Pinpoint the cell where the given text exists, returning its [x, y] midpoint coordinate. 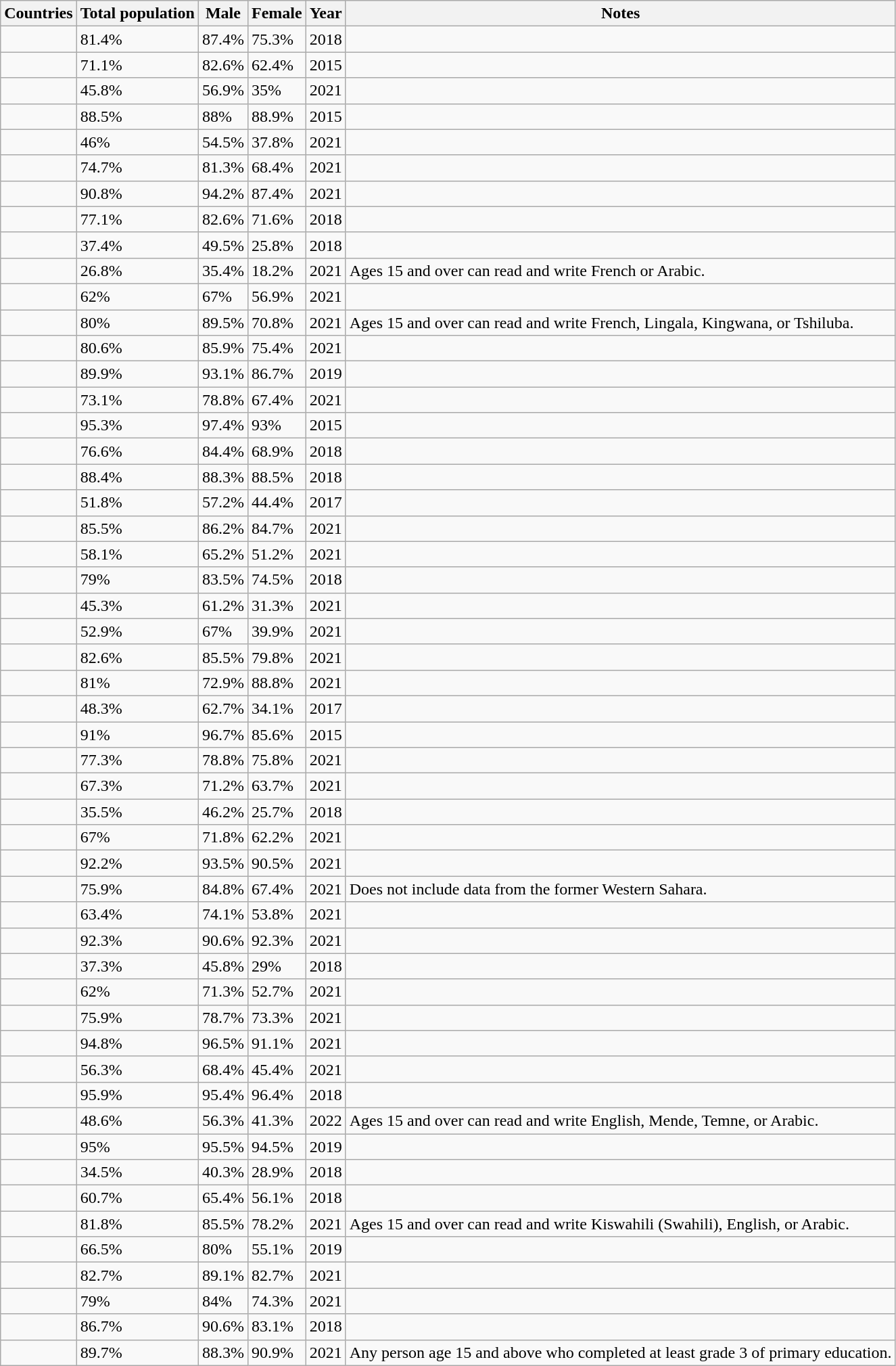
67.3% [137, 786]
78.2% [277, 1224]
49.5% [223, 245]
88.9% [277, 116]
92.2% [137, 863]
91.1% [277, 1043]
Year [326, 14]
65.4% [223, 1198]
94.5% [277, 1147]
85.6% [277, 734]
71.8% [223, 838]
81.8% [137, 1224]
Ages 15 and over can read and write English, Mende, Temne, or Arabic. [621, 1120]
81.4% [137, 39]
54.5% [223, 142]
84.4% [223, 451]
60.7% [137, 1198]
83.1% [277, 1327]
93.5% [223, 863]
88% [223, 116]
2022 [326, 1120]
Countries [39, 14]
62.4% [277, 65]
81% [137, 683]
28.9% [277, 1173]
95.4% [223, 1095]
70.8% [277, 323]
72.9% [223, 683]
73.3% [277, 1018]
74.3% [277, 1301]
26.8% [137, 271]
84% [223, 1301]
46% [137, 142]
25.8% [277, 245]
37.4% [137, 245]
79.8% [277, 657]
51.2% [277, 554]
74.7% [137, 168]
Female [277, 14]
Total population [137, 14]
Male [223, 14]
77.3% [137, 760]
90.8% [137, 193]
86.2% [223, 528]
18.2% [277, 271]
63.4% [137, 915]
35% [277, 91]
66.5% [137, 1250]
75.4% [277, 348]
37.3% [137, 966]
96.4% [277, 1095]
71.1% [137, 65]
29% [277, 966]
57.2% [223, 503]
52.7% [277, 992]
89.7% [137, 1352]
39.9% [277, 631]
Ages 15 and over can read and write French or Arabic. [621, 271]
78.7% [223, 1018]
97.4% [223, 426]
48.3% [137, 708]
95.9% [137, 1095]
77.1% [137, 219]
40.3% [223, 1173]
94.8% [137, 1043]
Ages 15 and over can read and write Kiswahili (Swahili), English, or Arabic. [621, 1224]
35.4% [223, 271]
74.1% [223, 915]
34.1% [277, 708]
35.5% [137, 812]
Does not include data from the former Western Sahara. [621, 889]
94.2% [223, 193]
80.6% [137, 348]
95% [137, 1147]
93.1% [223, 374]
51.8% [137, 503]
56.1% [277, 1198]
75.8% [277, 760]
44.4% [277, 503]
68.9% [277, 451]
90.9% [277, 1352]
88.8% [277, 683]
84.7% [277, 528]
74.5% [277, 580]
75.3% [277, 39]
Ages 15 and over can read and write French, Lingala, Kingwana, or Tshiluba. [621, 323]
83.5% [223, 580]
85.9% [223, 348]
63.7% [277, 786]
93% [277, 426]
46.2% [223, 812]
Any person age 15 and above who completed at least grade 3 of primary education. [621, 1352]
37.8% [277, 142]
95.3% [137, 426]
62.7% [223, 708]
88.4% [137, 477]
90.5% [277, 863]
89.5% [223, 323]
41.3% [277, 1120]
61.2% [223, 606]
71.3% [223, 992]
53.8% [277, 915]
65.2% [223, 554]
73.1% [137, 400]
71.2% [223, 786]
62.2% [277, 838]
89.1% [223, 1275]
89.9% [137, 374]
84.8% [223, 889]
31.3% [277, 606]
25.7% [277, 812]
95.5% [223, 1147]
91% [137, 734]
96.7% [223, 734]
58.1% [137, 554]
76.6% [137, 451]
Notes [621, 14]
96.5% [223, 1043]
48.6% [137, 1120]
45.4% [277, 1069]
55.1% [277, 1250]
71.6% [277, 219]
81.3% [223, 168]
34.5% [137, 1173]
52.9% [137, 631]
45.3% [137, 606]
